From the cell containing the given text, extract its center point as [X, Y] coordinate. 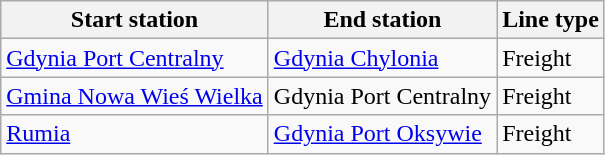
Line type [551, 20]
End station [382, 20]
Gdynia Port Oksywie [382, 134]
Start station [135, 20]
Gdynia Chylonia [382, 58]
Rumia [135, 134]
Gmina Nowa Wieś Wielka [135, 96]
